Extract the (x, y) coordinate from the center of the cell holding the provided text.  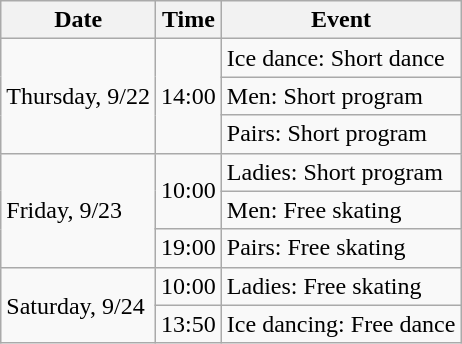
Ice dance: Short dance (341, 58)
Event (341, 20)
14:00 (189, 96)
Men: Short program (341, 96)
Pairs: Free skating (341, 248)
Ladies: Short program (341, 172)
Ladies: Free skating (341, 286)
Saturday, 9/24 (78, 305)
Thursday, 9/22 (78, 96)
Friday, 9/23 (78, 210)
19:00 (189, 248)
Date (78, 20)
Men: Free skating (341, 210)
Pairs: Short program (341, 134)
Time (189, 20)
Ice dancing: Free dance (341, 324)
13:50 (189, 324)
